From the cell containing the given text, extract its center point as [x, y] coordinate. 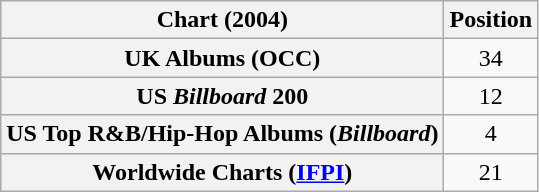
US Top R&B/Hip-Hop Albums (Billboard) [222, 134]
Worldwide Charts (IFPI) [222, 172]
Position [491, 20]
US Billboard 200 [222, 96]
21 [491, 172]
12 [491, 96]
34 [491, 58]
Chart (2004) [222, 20]
UK Albums (OCC) [222, 58]
4 [491, 134]
